Locate the cell with the specified text and output its [X, Y] center coordinate. 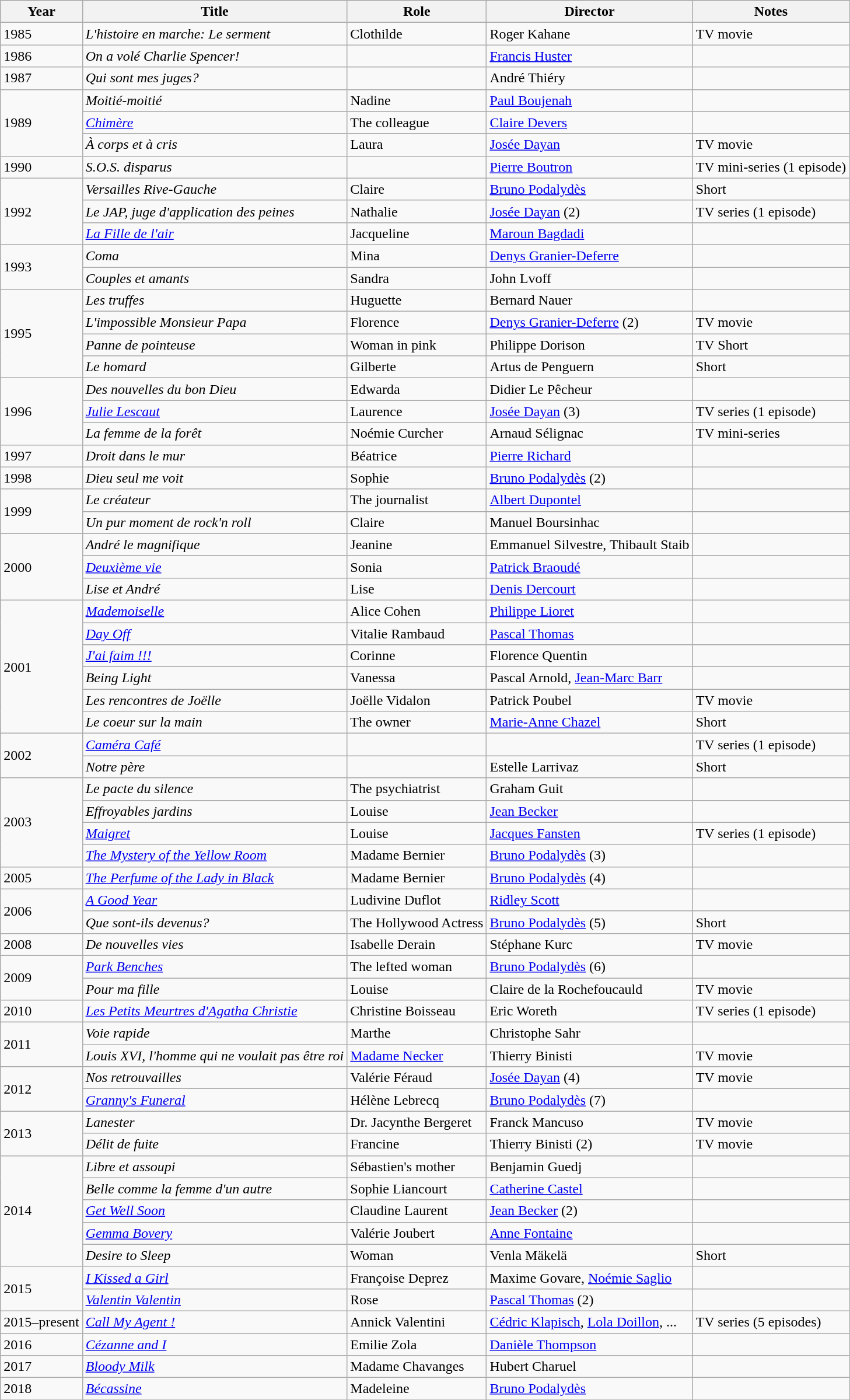
Rose [417, 1300]
Thierry Binisti [589, 1056]
Director [589, 12]
Alice Cohen [417, 611]
Pierre Richard [589, 456]
Madame Necker [417, 1056]
Lise [417, 589]
Notes [771, 12]
Que sont-ils devenus? [215, 922]
L'histoire en marche: Le serment [215, 34]
1985 [41, 34]
The owner [417, 722]
Nos retrouvailles [215, 1078]
Edwarda [417, 389]
Dieu seul me voit [215, 478]
Julie Lescaut [215, 411]
Jeanine [417, 544]
Les truffes [215, 301]
Corinne [417, 656]
John Lvoff [589, 278]
Madame Chavanges [417, 1367]
The Hollywood Actress [417, 922]
À corps et à cris [215, 145]
Claudine Laurent [417, 1211]
Benjamin Guedj [589, 1167]
Maxime Govare, Noémie Saglio [589, 1277]
Woman in pink [417, 345]
Manuel Boursinhac [589, 522]
2008 [41, 944]
The Mystery of the Yellow Room [215, 856]
2015–present [41, 1322]
1997 [41, 456]
Marthe [417, 1034]
Pascal Arnold, Jean-Marc Barr [589, 678]
Ridley Scott [589, 900]
Marie-Anne Chazel [589, 722]
Voie rapide [215, 1034]
Arnaud Sélignac [589, 434]
2015 [41, 1289]
Le homard [215, 367]
Couples et amants [215, 278]
Pascal Thomas [589, 633]
Madeleine [417, 1389]
2006 [41, 911]
Graham Guit [589, 789]
Year [41, 12]
The colleague [417, 123]
Catherine Castel [589, 1189]
1999 [41, 511]
Huguette [417, 301]
Jacqueline [417, 233]
Ludivine Duflot [417, 900]
1998 [41, 478]
Artus de Penguern [589, 367]
Philippe Lioret [589, 611]
Albert Dupontel [589, 500]
Woman [417, 1255]
Bruno Podalydès (5) [589, 922]
Francine [417, 1144]
De nouvelles vies [215, 944]
1986 [41, 56]
2012 [41, 1089]
Versailles Rive-Gauche [215, 189]
Louis XVI, l'homme qui ne voulait pas être roi [215, 1056]
On a volé Charlie Spencer! [215, 56]
1996 [41, 411]
Anne Fontaine [589, 1233]
Patrick Braoudé [589, 567]
Clothilde [417, 34]
Délit de fuite [215, 1144]
Mina [417, 256]
2000 [41, 567]
Denis Dercourt [589, 589]
Hélène Lebrecq [417, 1100]
TV series (5 episodes) [771, 1322]
Florence Quentin [589, 656]
TV mini-series [771, 434]
2016 [41, 1344]
Pour ma fille [215, 989]
1989 [41, 123]
Bernard Nauer [589, 301]
Danièle Thompson [589, 1344]
Title [215, 12]
Estelle Larrivaz [589, 767]
Sonia [417, 567]
Claire de la Rochefoucauld [589, 989]
TV Short [771, 345]
Laurence [417, 411]
Laura [417, 145]
Josée Dayan (4) [589, 1078]
Jacques Fansten [589, 833]
Florence [417, 323]
Qui sont mes juges? [215, 78]
Valérie Joubert [417, 1233]
Caméra Café [215, 745]
Bruno Podalydès (2) [589, 478]
2009 [41, 977]
Sophie [417, 478]
Emilie Zola [417, 1344]
2014 [41, 1211]
Venla Mäkelä [589, 1255]
Didier Le Pêcheur [589, 389]
Dr. Jacynthe Bergeret [417, 1122]
Pascal Thomas (2) [589, 1300]
The journalist [417, 500]
Get Well Soon [215, 1211]
A Good Year [215, 900]
Christine Boisseau [417, 1011]
L'impossible Monsieur Papa [215, 323]
Denys Granier-Deferre [589, 256]
Paul Boujenah [589, 100]
Hubert Charuel [589, 1367]
Annick Valentini [417, 1322]
Cédric Klapisch, Lola Doillon, ... [589, 1322]
Pierre Boutron [589, 167]
Bloody Milk [215, 1367]
La femme de la forêt [215, 434]
The Perfume of the Lady in Black [215, 878]
1995 [41, 334]
Gilberte [417, 367]
Josée Dayan [589, 145]
Francis Huster [589, 56]
2002 [41, 756]
Jean Becker [589, 811]
2018 [41, 1389]
Stéphane Kurc [589, 944]
La Fille de l'air [215, 233]
S.O.S. disparus [215, 167]
André Thiéry [589, 78]
Park Benches [215, 966]
2003 [41, 822]
Thierry Binisti (2) [589, 1144]
Jean Becker (2) [589, 1211]
Christophe Sahr [589, 1034]
Françoise Deprez [417, 1277]
Le créateur [215, 500]
Sophie Liancourt [417, 1189]
Day Off [215, 633]
Sébastien's mother [417, 1167]
Denys Granier-Deferre (2) [589, 323]
The lefted woman [417, 966]
2013 [41, 1133]
Philippe Dorison [589, 345]
Valérie Féraud [417, 1078]
Eric Woreth [589, 1011]
2001 [41, 666]
Gemma Bovery [215, 1233]
Sandra [417, 278]
J'ai faim !!! [215, 656]
Effroyables jardins [215, 811]
Nadine [417, 100]
Le pacte du silence [215, 789]
Josée Dayan (2) [589, 211]
Call My Agent ! [215, 1322]
Panne de pointeuse [215, 345]
Maroun Bagdadi [589, 233]
1992 [41, 211]
André le magnifique [215, 544]
Mademoiselle [215, 611]
Being Light [215, 678]
Bécassine [215, 1389]
Droit dans le mur [215, 456]
Libre et assoupi [215, 1167]
Role [417, 12]
Les Petits Meurtres d'Agatha Christie [215, 1011]
2011 [41, 1045]
Moitié-moitié [215, 100]
Bruno Podalydès (7) [589, 1100]
Lise et André [215, 589]
Belle comme la femme d'un autre [215, 1189]
Les rencontres de Joëlle [215, 700]
Chimère [215, 123]
Cézanne and I [215, 1344]
Patrick Poubel [589, 700]
Desire to Sleep [215, 1255]
Des nouvelles du bon Dieu [215, 389]
Bruno Podalydès (4) [589, 878]
Emmanuel Silvestre, Thibault Staib [589, 544]
Maigret [215, 833]
1990 [41, 167]
Josée Dayan (3) [589, 411]
2017 [41, 1367]
Vanessa [417, 678]
2010 [41, 1011]
Bruno Podalydès (6) [589, 966]
Franck Mancuso [589, 1122]
Bruno Podalydès (3) [589, 856]
The psychiatrist [417, 789]
1993 [41, 267]
2005 [41, 878]
TV mini-series (1 episode) [771, 167]
Claire Devers [589, 123]
Valentin Valentin [215, 1300]
Granny's Funeral [215, 1100]
Joëlle Vidalon [417, 700]
Noémie Curcher [417, 434]
Béatrice [417, 456]
I Kissed a Girl [215, 1277]
Lanester [215, 1122]
Coma [215, 256]
Un pur moment de rock'n roll [215, 522]
Notre père [215, 767]
1987 [41, 78]
Roger Kahane [589, 34]
Nathalie [417, 211]
Isabelle Derain [417, 944]
Le JAP, juge d'application des peines [215, 211]
Le coeur sur la main [215, 722]
Vitalie Rambaud [417, 633]
Deuxième vie [215, 567]
